Scan for the cell matching the given text and deliver its [X, Y] coordinate at center. 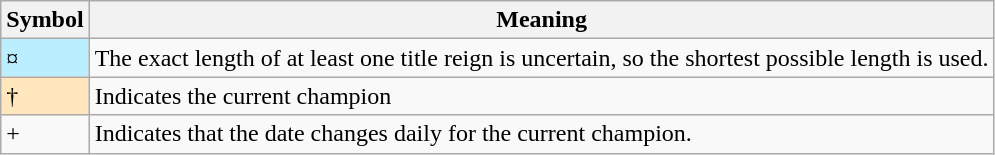
Meaning [542, 20]
Indicates the current champion [542, 96]
The exact length of at least one title reign is uncertain, so the shortest possible length is used. [542, 58]
Symbol [45, 20]
Indicates that the date changes daily for the current champion. [542, 134]
¤ [45, 58]
† [45, 96]
+ [45, 134]
